Return (X, Y) of the center of cell containing provided text 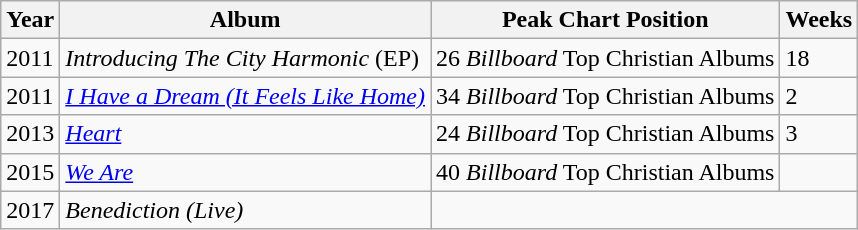
2017 (30, 210)
2013 (30, 134)
2 (819, 96)
Introducing The City Harmonic (EP) (246, 58)
34 Billboard Top Christian Albums (606, 96)
Album (246, 20)
Peak Chart Position (606, 20)
Heart (246, 134)
I Have a Dream (It Feels Like Home) (246, 96)
Year (30, 20)
24 Billboard Top Christian Albums (606, 134)
Benediction (Live) (246, 210)
40 Billboard Top Christian Albums (606, 172)
3 (819, 134)
2015 (30, 172)
Weeks (819, 20)
26 Billboard Top Christian Albums (606, 58)
We Are (246, 172)
18 (819, 58)
